Search for the cell housing the specified text and yield its [X, Y] center coordinate. 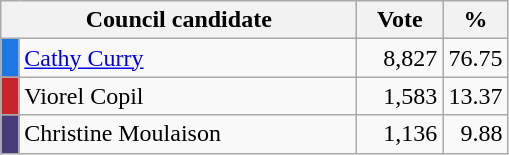
13.37 [476, 96]
Vote [400, 20]
1,136 [400, 134]
Viorel Copil [188, 96]
8,827 [400, 58]
1,583 [400, 96]
9.88 [476, 134]
Council candidate [179, 20]
76.75 [476, 58]
Cathy Curry [188, 58]
% [476, 20]
Christine Moulaison [188, 134]
